Capture the cell that displays the provided text and extract its (X, Y) central coordinate. 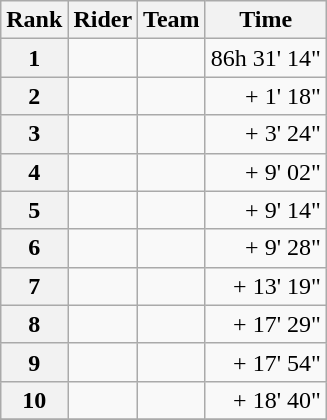
+ 13' 19" (266, 286)
10 (34, 400)
9 (34, 362)
+ 17' 54" (266, 362)
Rider (103, 20)
Team (172, 20)
86h 31' 14" (266, 58)
Rank (34, 20)
6 (34, 248)
+ 17' 29" (266, 324)
5 (34, 210)
+ 9' 14" (266, 210)
8 (34, 324)
+ 9' 02" (266, 172)
4 (34, 172)
3 (34, 134)
+ 18' 40" (266, 400)
1 (34, 58)
+ 9' 28" (266, 248)
Time (266, 20)
+ 1' 18" (266, 96)
+ 3' 24" (266, 134)
7 (34, 286)
2 (34, 96)
